Provide the [X, Y] coordinate of the cell's center where the given text is located.  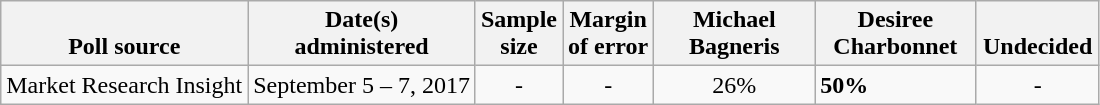
DesireeCharbonnet [896, 34]
Marginof error [608, 34]
Undecided [1038, 34]
Samplesize [518, 34]
Date(s)administered [362, 34]
26% [734, 85]
Market Research Insight [124, 85]
Poll source [124, 34]
50% [896, 85]
September 5 – 7, 2017 [362, 85]
Michael Bagneris [734, 34]
